Pinpoint the cell where the given text exists, returning its [x, y] midpoint coordinate. 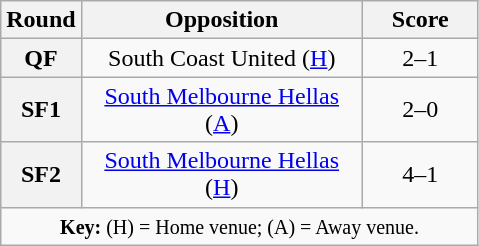
Opposition [222, 20]
Score [420, 20]
2–1 [420, 58]
QF [41, 58]
Key: (H) = Home venue; (A) = Away venue. [240, 226]
SF1 [41, 110]
South Coast United (H) [222, 58]
SF2 [41, 174]
Round [41, 20]
South Melbourne Hellas (A) [222, 110]
2–0 [420, 110]
South Melbourne Hellas (H) [222, 174]
4–1 [420, 174]
